Find where the given text appears and provide that cell's center as [X, Y] coordinate. 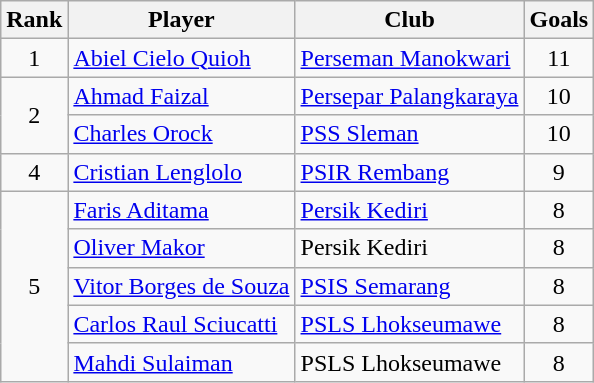
Rank [34, 20]
Abiel Cielo Quioh [182, 58]
Ahmad Faizal [182, 96]
Player [182, 20]
Persepar Palangkaraya [410, 96]
PSIS Semarang [410, 286]
Cristian Lenglolo [182, 172]
PSS Sleman [410, 134]
9 [559, 172]
Perseman Manokwari [410, 58]
4 [34, 172]
Mahdi Sulaiman [182, 362]
Club [410, 20]
2 [34, 115]
Oliver Makor [182, 248]
5 [34, 286]
Carlos Raul Sciucatti [182, 324]
Vitor Borges de Souza [182, 286]
1 [34, 58]
Charles Orock [182, 134]
11 [559, 58]
Goals [559, 20]
PSIR Rembang [410, 172]
Faris Aditama [182, 210]
